Extract the (x, y) coordinate from the center of the cell holding the provided text.  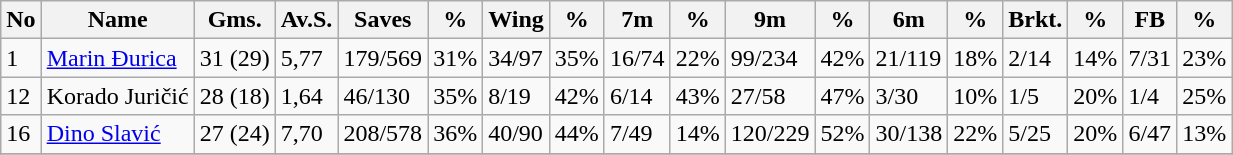
Korado Juričić (118, 96)
FB (1150, 20)
Marin Đurica (118, 58)
7,70 (306, 134)
23% (1204, 58)
Dino Slavić (118, 134)
Wing (516, 20)
25% (1204, 96)
47% (842, 96)
31% (456, 58)
8/19 (516, 96)
120/229 (770, 134)
1,64 (306, 96)
5,77 (306, 58)
6/14 (637, 96)
34/97 (516, 58)
36% (456, 134)
43% (698, 96)
31 (29) (234, 58)
6m (909, 20)
Saves (383, 20)
27/58 (770, 96)
Av.S. (306, 20)
13% (1204, 134)
7/49 (637, 134)
12 (21, 96)
9m (770, 20)
16/74 (637, 58)
1 (21, 58)
Gms. (234, 20)
10% (976, 96)
27 (24) (234, 134)
5/25 (1036, 134)
18% (976, 58)
28 (18) (234, 96)
1/4 (1150, 96)
16 (21, 134)
179/569 (383, 58)
Name (118, 20)
208/578 (383, 134)
6/47 (1150, 134)
21/119 (909, 58)
2/14 (1036, 58)
No (21, 20)
Brkt. (1036, 20)
1/5 (1036, 96)
7/31 (1150, 58)
44% (576, 134)
99/234 (770, 58)
3/30 (909, 96)
40/90 (516, 134)
46/130 (383, 96)
52% (842, 134)
30/138 (909, 134)
7m (637, 20)
